Pinpoint the cell where the given text exists, returning its (x, y) midpoint coordinate. 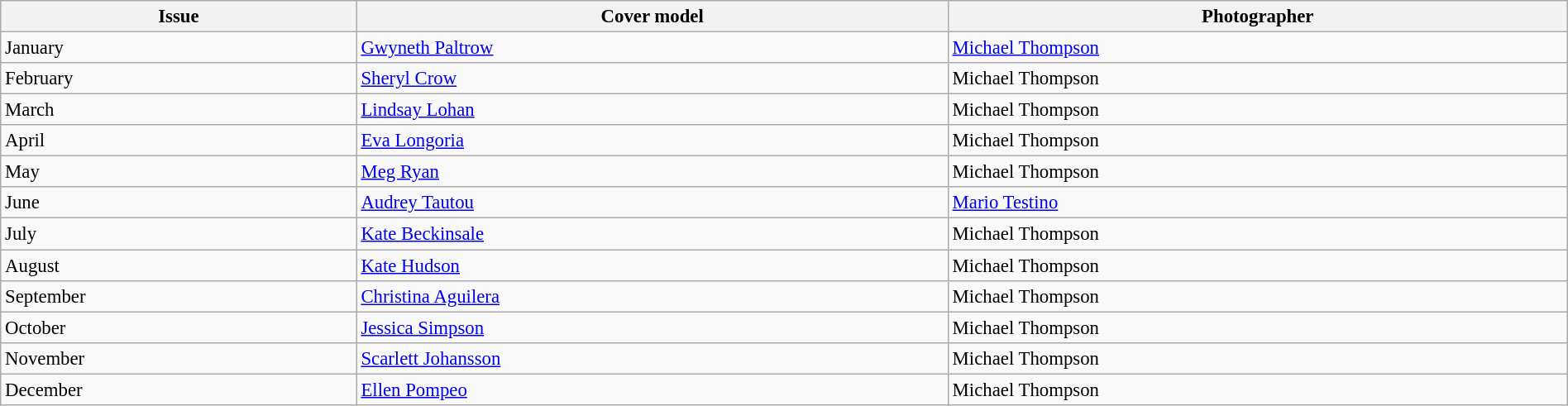
Christina Aguilera (652, 296)
March (179, 110)
April (179, 141)
November (179, 358)
Audrey Tautou (652, 203)
February (179, 79)
October (179, 327)
August (179, 265)
Meg Ryan (652, 172)
June (179, 203)
Jessica Simpson (652, 327)
Kate Beckinsale (652, 234)
September (179, 296)
Kate Hudson (652, 265)
Sheryl Crow (652, 79)
December (179, 389)
July (179, 234)
Mario Testino (1257, 203)
January (179, 48)
May (179, 172)
Eva Longoria (652, 141)
Photographer (1257, 17)
Scarlett Johansson (652, 358)
Issue (179, 17)
Lindsay Lohan (652, 110)
Gwyneth Paltrow (652, 48)
Cover model (652, 17)
Ellen Pompeo (652, 389)
